Search for the cell housing the specified text and yield its [x, y] center coordinate. 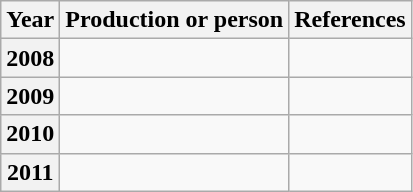
2009 [30, 96]
Production or person [174, 20]
Year [30, 20]
2011 [30, 172]
2008 [30, 58]
2010 [30, 134]
References [350, 20]
